Output the (x, y) coordinate of the center of the cell containing the given text.  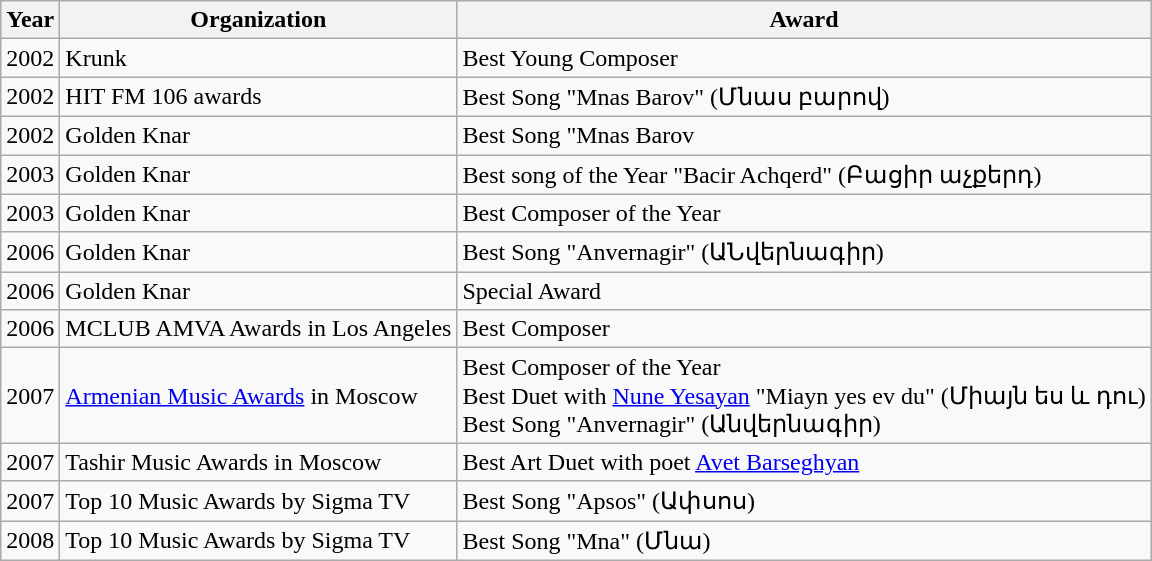
Organization (258, 20)
Best Composer of the Year (804, 213)
Best Song "Mnas Barov" (Մնաս բարով) (804, 97)
Award (804, 20)
Best Art Duet with poet Avet Barseghyan (804, 462)
Year (30, 20)
Best Young Composer (804, 58)
HIT FM 106 awards (258, 97)
Best Song "Apsos" (Ափսոս) (804, 501)
Krunk (258, 58)
Best Song "Mna" (Մնա) (804, 540)
Special Award (804, 291)
Best Composer of the YearBest Duet with Nune Yesayan "Miayn yes ev du" (Միայն ես և դու)Best Song "Anvernagir" (Անվերնագիր) (804, 396)
Best Song "Anvernagir" (ԱՆվերնագիր) (804, 252)
Best Song "Mnas Barov (804, 135)
Best song of the Year "Bacir Achqerd" (Բացիր աչքերդ) (804, 174)
Tashir Music Awards in Moscow (258, 462)
2008 (30, 540)
Best Composer (804, 329)
Armenian Music Awards in Moscow (258, 396)
MCLUB AMVA Awards in Los Angeles (258, 329)
